Return the (X, Y) coordinate for the center point of the cell that contains the specified text.  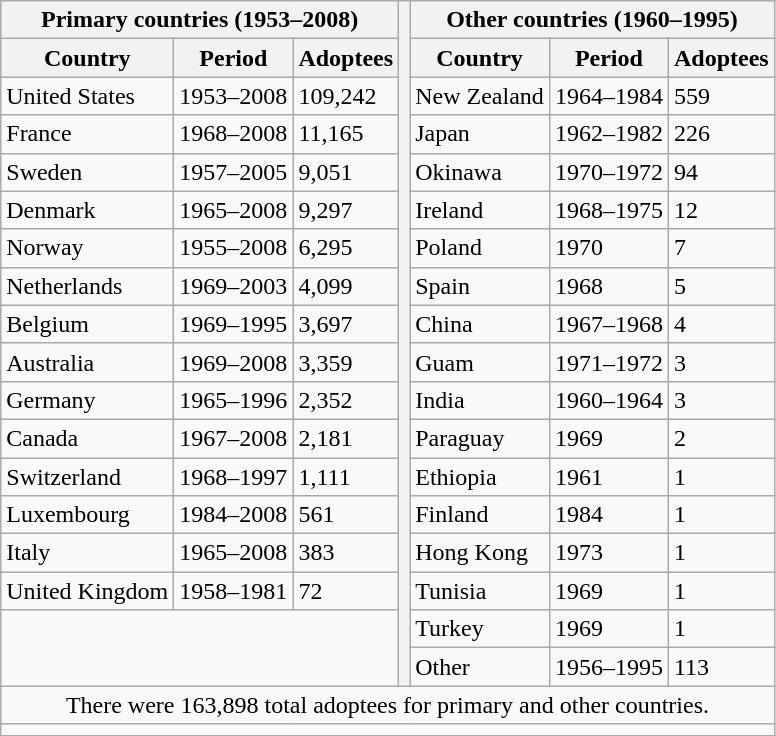
Switzerland (88, 477)
7 (721, 248)
1965–1996 (234, 400)
Okinawa (480, 172)
2,352 (346, 400)
4 (721, 324)
Primary countries (1953–2008) (200, 20)
France (88, 134)
1968–1997 (234, 477)
Australia (88, 362)
1968–2008 (234, 134)
Germany (88, 400)
China (480, 324)
4,099 (346, 286)
6,295 (346, 248)
1956–1995 (608, 667)
1961 (608, 477)
94 (721, 172)
Netherlands (88, 286)
559 (721, 96)
1969–2003 (234, 286)
Tunisia (480, 591)
Ireland (480, 210)
113 (721, 667)
Spain (480, 286)
Italy (88, 553)
Poland (480, 248)
1957–2005 (234, 172)
Canada (88, 438)
Other countries (1960–1995) (592, 20)
1968 (608, 286)
1971–1972 (608, 362)
1,111 (346, 477)
3,359 (346, 362)
12 (721, 210)
1964–1984 (608, 96)
New Zealand (480, 96)
Other (480, 667)
72 (346, 591)
1968–1975 (608, 210)
1955–2008 (234, 248)
1953–2008 (234, 96)
There were 163,898 total adoptees for primary and other countries. (388, 705)
1969–1995 (234, 324)
Luxembourg (88, 515)
Paraguay (480, 438)
1969–2008 (234, 362)
561 (346, 515)
1962–1982 (608, 134)
1973 (608, 553)
Finland (480, 515)
Sweden (88, 172)
109,242 (346, 96)
United States (88, 96)
1984–2008 (234, 515)
Ethiopia (480, 477)
Guam (480, 362)
2,181 (346, 438)
1967–1968 (608, 324)
9,297 (346, 210)
United Kingdom (88, 591)
1960–1964 (608, 400)
India (480, 400)
3,697 (346, 324)
1970 (608, 248)
5 (721, 286)
Hong Kong (480, 553)
Belgium (88, 324)
Turkey (480, 629)
1984 (608, 515)
Japan (480, 134)
2 (721, 438)
383 (346, 553)
11,165 (346, 134)
Norway (88, 248)
9,051 (346, 172)
1967–2008 (234, 438)
226 (721, 134)
Denmark (88, 210)
1958–1981 (234, 591)
1970–1972 (608, 172)
